Pinpoint the cell where the given text exists, returning its [X, Y] midpoint coordinate. 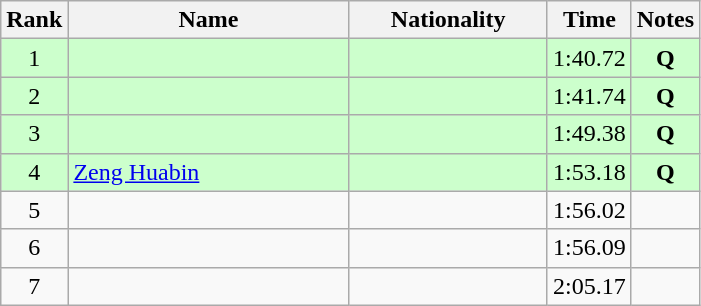
4 [34, 172]
1:53.18 [589, 172]
Notes [665, 20]
1:49.38 [589, 134]
1 [34, 58]
5 [34, 210]
Time [589, 20]
2 [34, 96]
Zeng Huabin [208, 172]
1:56.09 [589, 248]
7 [34, 286]
Rank [34, 20]
1:40.72 [589, 58]
6 [34, 248]
2:05.17 [589, 286]
1:41.74 [589, 96]
1:56.02 [589, 210]
3 [34, 134]
Nationality [448, 20]
Name [208, 20]
